From the cell containing the given text, extract its center point as (x, y) coordinate. 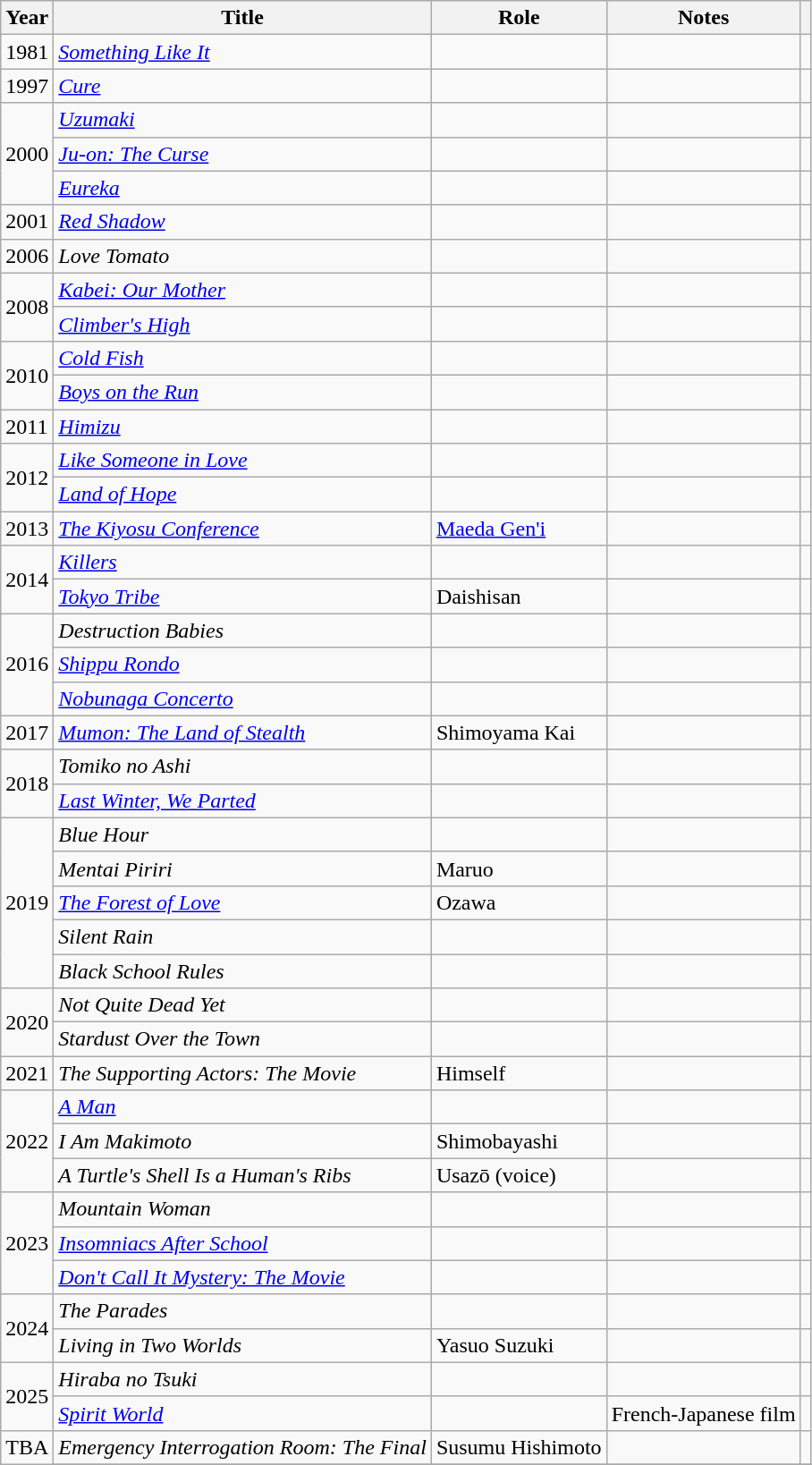
Shimoyama Kai (519, 732)
2019 (27, 902)
A Man (243, 1107)
The Forest of Love (243, 902)
A Turtle's Shell Is a Human's Ribs (243, 1175)
2022 (27, 1141)
Silent Rain (243, 936)
2001 (27, 222)
2017 (27, 732)
Insomniacs After School (243, 1243)
2006 (27, 256)
Title (243, 18)
Uzumaki (243, 120)
The Parades (243, 1311)
Land of Hope (243, 495)
2012 (27, 478)
Cold Fish (243, 358)
Mumon: The Land of Stealth (243, 732)
Shippu Rondo (243, 665)
Notes (703, 18)
Red Shadow (243, 222)
Climber's High (243, 324)
Shimobayashi (519, 1141)
Kabei: Our Mother (243, 290)
Eureka (243, 188)
Love Tomato (243, 256)
1997 (27, 86)
Tomiko no Ashi (243, 766)
2014 (27, 580)
Year (27, 18)
Maruo (519, 868)
Emergency Interrogation Room: The Final (243, 1447)
2011 (27, 427)
Killers (243, 563)
French-Japanese film (703, 1413)
Don't Call It Mystery: The Movie (243, 1277)
Something Like It (243, 52)
2018 (27, 783)
The Kiyosu Conference (243, 529)
Mentai Piriri (243, 868)
Blue Hour (243, 834)
Ju-on: The Curse (243, 154)
Mountain Woman (243, 1209)
2020 (27, 1022)
2010 (27, 375)
Tokyo Tribe (243, 597)
Boys on the Run (243, 392)
Not Quite Dead Yet (243, 1005)
Destruction Babies (243, 631)
2000 (27, 154)
Hiraba no Tsuki (243, 1379)
Like Someone in Love (243, 461)
2023 (27, 1243)
Spirit World (243, 1413)
Himizu (243, 427)
Role (519, 18)
Nobunaga Concerto (243, 699)
The Supporting Actors: The Movie (243, 1073)
2025 (27, 1396)
TBA (27, 1447)
Last Winter, We Parted (243, 800)
Daishisan (519, 597)
Susumu Hishimoto (519, 1447)
I Am Makimoto (243, 1141)
2021 (27, 1073)
Living in Two Worlds (243, 1345)
2016 (27, 665)
Ozawa (519, 902)
1981 (27, 52)
2024 (27, 1328)
Stardust Over the Town (243, 1039)
Himself (519, 1073)
Usazō (voice) (519, 1175)
Maeda Gen'i (519, 529)
2013 (27, 529)
Black School Rules (243, 970)
Cure (243, 86)
2008 (27, 307)
Yasuo Suzuki (519, 1345)
